Provide the [X, Y] coordinate of the cell's center where the given text is located.  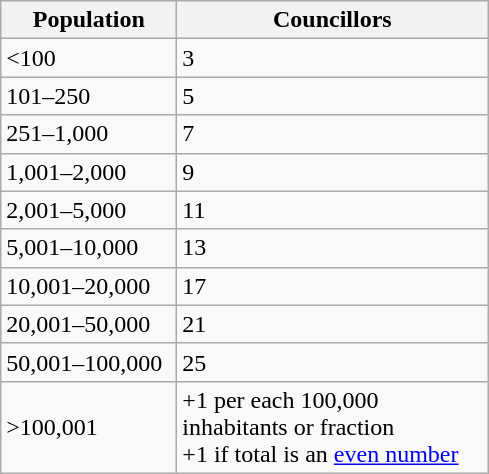
17 [332, 286]
+1 per each 100,000 inhabitants or fraction+1 if total is an even number [332, 427]
Population [89, 20]
5 [332, 96]
Councillors [332, 20]
>100,001 [89, 427]
13 [332, 248]
50,001–100,000 [89, 362]
25 [332, 362]
20,001–50,000 [89, 324]
11 [332, 210]
10,001–20,000 [89, 286]
<100 [89, 58]
3 [332, 58]
5,001–10,000 [89, 248]
251–1,000 [89, 134]
21 [332, 324]
2,001–5,000 [89, 210]
1,001–2,000 [89, 172]
101–250 [89, 96]
9 [332, 172]
7 [332, 134]
